Output the (x, y) coordinate of the center of the cell containing the given text.  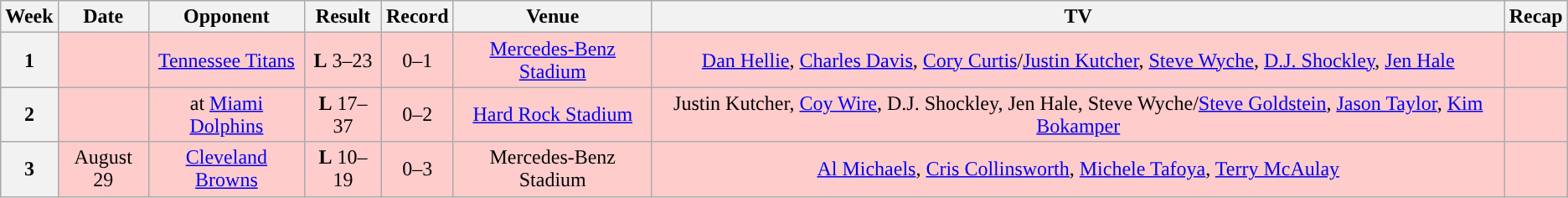
Tennessee Titans (226, 60)
Cleveland Browns (226, 169)
Record (417, 17)
Result (343, 17)
Week (29, 17)
L 17–37 (343, 114)
0–3 (417, 169)
August 29 (103, 169)
L 10–19 (343, 169)
Recap (1536, 17)
Justin Kutcher, Coy Wire, D.J. Shockley, Jen Hale, Steve Wyche/Steve Goldstein, Jason Taylor, Kim Bokamper (1078, 114)
0–2 (417, 114)
L 3–23 (343, 60)
Venue (553, 17)
TV (1078, 17)
Hard Rock Stadium (553, 114)
Date (103, 17)
Opponent (226, 17)
1 (29, 60)
0–1 (417, 60)
2 (29, 114)
Dan Hellie, Charles Davis, Cory Curtis/Justin Kutcher, Steve Wyche, D.J. Shockley, Jen Hale (1078, 60)
at Miami Dolphins (226, 114)
Al Michaels, Cris Collinsworth, Michele Tafoya, Terry McAulay (1078, 169)
3 (29, 169)
